Detect which cell encompasses the target text, then output its (x, y) center coordinate. 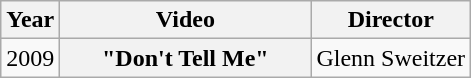
2009 (30, 58)
"Don't Tell Me" (186, 58)
Year (30, 20)
Video (186, 20)
Director (391, 20)
Glenn Sweitzer (391, 58)
